For the text-containing cell, return its midpoint in (x, y) coordinate format. 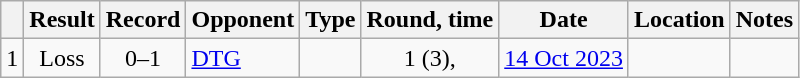
1 (3), (430, 58)
1 (12, 58)
Record (143, 20)
DTG (243, 58)
Type (330, 20)
Date (564, 20)
Round, time (430, 20)
Result (62, 20)
14 Oct 2023 (564, 58)
Loss (62, 58)
Notes (764, 20)
Location (679, 20)
Opponent (243, 20)
0–1 (143, 58)
